Provide the (X, Y) coordinate of the cell's center where the given text is located.  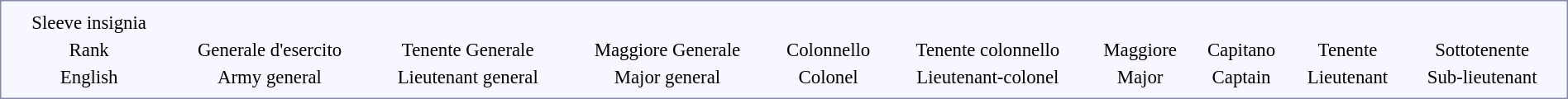
Tenente Generale (468, 49)
Army general (270, 77)
Colonel (829, 77)
Maggiore (1140, 49)
Colonnello (829, 49)
Tenente colonnello (987, 49)
Rank (89, 49)
Lieutenant-colonel (987, 77)
Generale d'esercito (270, 49)
English (89, 77)
Major general (668, 77)
Lieutenant (1348, 77)
Capitano (1241, 49)
Sottotenente (1482, 49)
Sub-lieutenant (1482, 77)
Tenente (1348, 49)
Lieutenant general (468, 77)
Captain (1241, 77)
Sleeve insignia (89, 22)
Major (1140, 77)
Maggiore Generale (668, 49)
